Search for the cell housing the specified text and yield its [x, y] center coordinate. 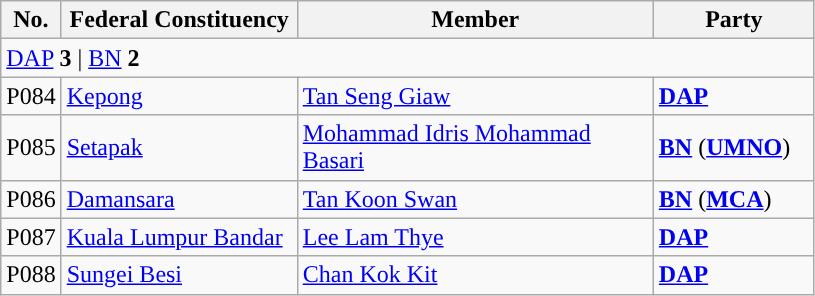
Party [734, 20]
Damansara [179, 199]
P087 [31, 237]
Sungei Besi [179, 275]
Member [475, 20]
Federal Constituency [179, 20]
Chan Kok Kit [475, 275]
BN (MCA) [734, 199]
Kuala Lumpur Bandar [179, 237]
DAP 3 | BN 2 [408, 58]
Tan Seng Giaw [475, 96]
No. [31, 20]
Kepong [179, 96]
Lee Lam Thye [475, 237]
P084 [31, 96]
P088 [31, 275]
BN (UMNO) [734, 148]
P086 [31, 199]
Setapak [179, 148]
P085 [31, 148]
Mohammad Idris Mohammad Basari [475, 148]
Tan Koon Swan [475, 199]
